Find where the given text appears and provide that cell's center as [x, y] coordinate. 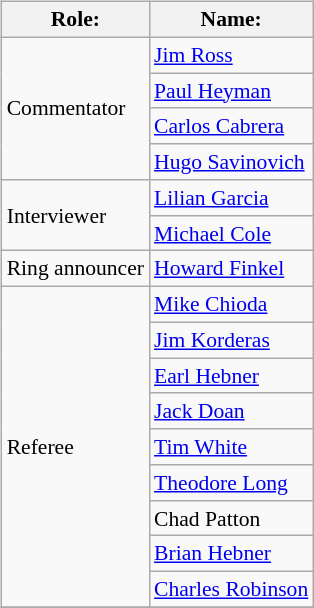
Referee [76, 448]
Howard Finkel [231, 269]
Brian Hebner [231, 554]
Lilian Garcia [231, 198]
Charles Robinson [231, 590]
Carlos Cabrera [231, 126]
Jim Ross [231, 55]
Michael Cole [231, 233]
Commentator [76, 108]
Mike Chioda [231, 305]
Chad Patton [231, 518]
Paul Heyman [231, 91]
Tim White [231, 447]
Name: [231, 20]
Jim Korderas [231, 340]
Interviewer [76, 216]
Role: [76, 20]
Theodore Long [231, 483]
Ring announcer [76, 269]
Hugo Savinovich [231, 162]
Jack Doan [231, 411]
Earl Hebner [231, 376]
